Detect which cell encompasses the target text, then output its [X, Y] center coordinate. 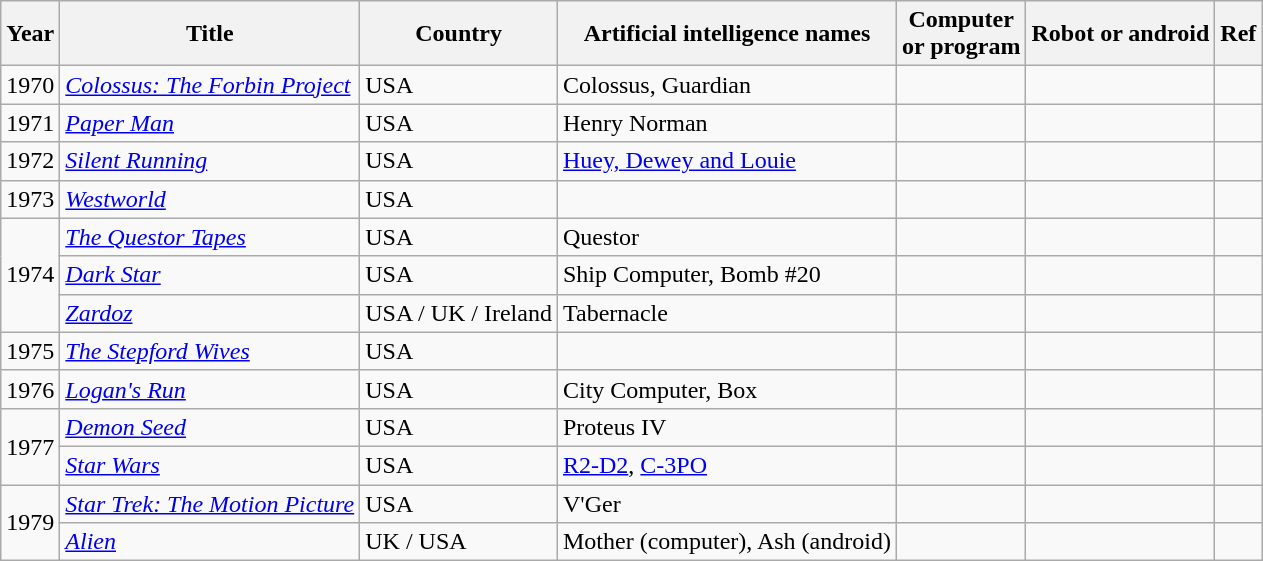
Henry Norman [726, 123]
Computeror program [960, 34]
Westworld [210, 199]
Robot or android [1120, 34]
1974 [30, 275]
Alien [210, 542]
1970 [30, 85]
Title [210, 34]
Colossus, Guardian [726, 85]
Ship Computer, Bomb #20 [726, 275]
Paper Man [210, 123]
Country [459, 34]
Huey, Dewey and Louie [726, 161]
Silent Running [210, 161]
The Stepford Wives [210, 351]
Artificial intelligence names [726, 34]
Ref [1238, 34]
Mother (computer), Ash (android) [726, 542]
1971 [30, 123]
Zardoz [210, 313]
Star Wars [210, 465]
1979 [30, 522]
Questor [726, 237]
UK / USA [459, 542]
USA / UK / Ireland [459, 313]
Year [30, 34]
The Questor Tapes [210, 237]
Logan's Run [210, 389]
V'Ger [726, 503]
1977 [30, 446]
1973 [30, 199]
Dark Star [210, 275]
Tabernacle [726, 313]
1975 [30, 351]
1972 [30, 161]
City Computer, Box [726, 389]
1976 [30, 389]
Star Trek: The Motion Picture [210, 503]
R2-D2, C-3PO [726, 465]
Colossus: The Forbin Project [210, 85]
Demon Seed [210, 427]
Proteus IV [726, 427]
